Output the (x, y) coordinate of the center of the cell containing the given text.  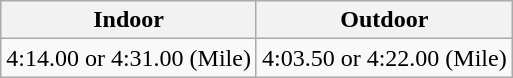
4:14.00 or 4:31.00 (Mile) (129, 58)
Outdoor (384, 20)
4:03.50 or 4:22.00 (Mile) (384, 58)
Indoor (129, 20)
